Pinpoint the cell where the given text exists, returning its [x, y] midpoint coordinate. 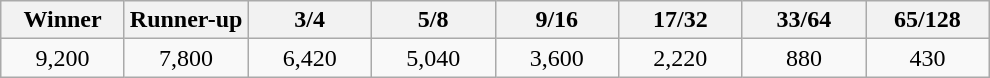
3/4 [310, 20]
17/32 [681, 20]
880 [804, 58]
9,200 [63, 58]
65/128 [928, 20]
5,040 [433, 58]
6,420 [310, 58]
33/64 [804, 20]
Winner [63, 20]
7,800 [186, 58]
430 [928, 58]
2,220 [681, 58]
3,600 [557, 58]
Runner-up [186, 20]
9/16 [557, 20]
5/8 [433, 20]
